Return [X, Y] of the center of cell containing provided text 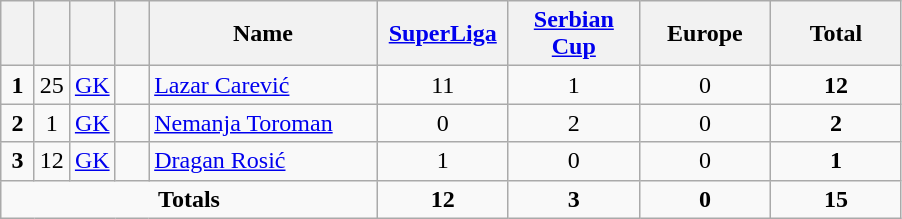
11 [442, 85]
Total [836, 34]
15 [836, 199]
Totals [189, 199]
SuperLiga [442, 34]
Nemanja Toroman [264, 123]
25 [52, 85]
Dragan Rosić [264, 161]
Europe [704, 34]
Name [264, 34]
Serbian Cup [574, 34]
Lazar Carević [264, 85]
